Provide the (x, y) coordinate of the cell's center where the given text is located.  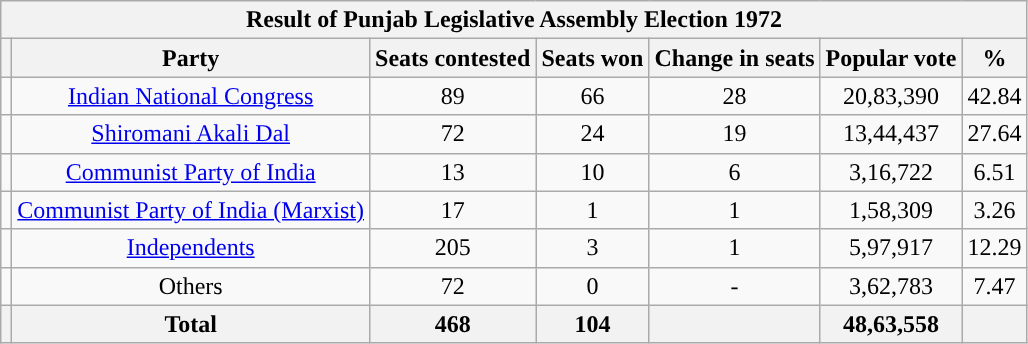
17 (453, 210)
7.47 (994, 286)
Communist Party of India (191, 172)
Seats won (592, 58)
3,16,722 (891, 172)
468 (453, 324)
Seats contested (453, 58)
13 (453, 172)
1,58,309 (891, 210)
Shiromani Akali Dal (191, 134)
205 (453, 248)
27.64 (994, 134)
- (734, 286)
24 (592, 134)
Result of Punjab Legislative Assembly Election 1972 (514, 20)
89 (453, 96)
Indian National Congress (191, 96)
66 (592, 96)
104 (592, 324)
28 (734, 96)
48,63,558 (891, 324)
42.84 (994, 96)
3.26 (994, 210)
Popular vote (891, 58)
Total (191, 324)
Communist Party of India (Marxist) (191, 210)
3 (592, 248)
13,44,437 (891, 134)
3,62,783 (891, 286)
12.29 (994, 248)
10 (592, 172)
20,83,390 (891, 96)
Independents (191, 248)
6 (734, 172)
5,97,917 (891, 248)
% (994, 58)
19 (734, 134)
Others (191, 286)
6.51 (994, 172)
0 (592, 286)
Change in seats (734, 58)
Party (191, 58)
